Output the (x, y) coordinate of the center of the cell containing the given text.  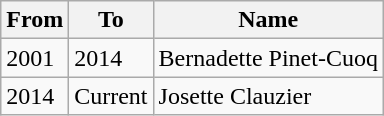
Name (268, 20)
Josette Clauzier (268, 96)
From (35, 20)
2001 (35, 58)
To (111, 20)
Bernadette Pinet-Cuoq (268, 58)
Current (111, 96)
